Capture the cell that displays the provided text and extract its [X, Y] central coordinate. 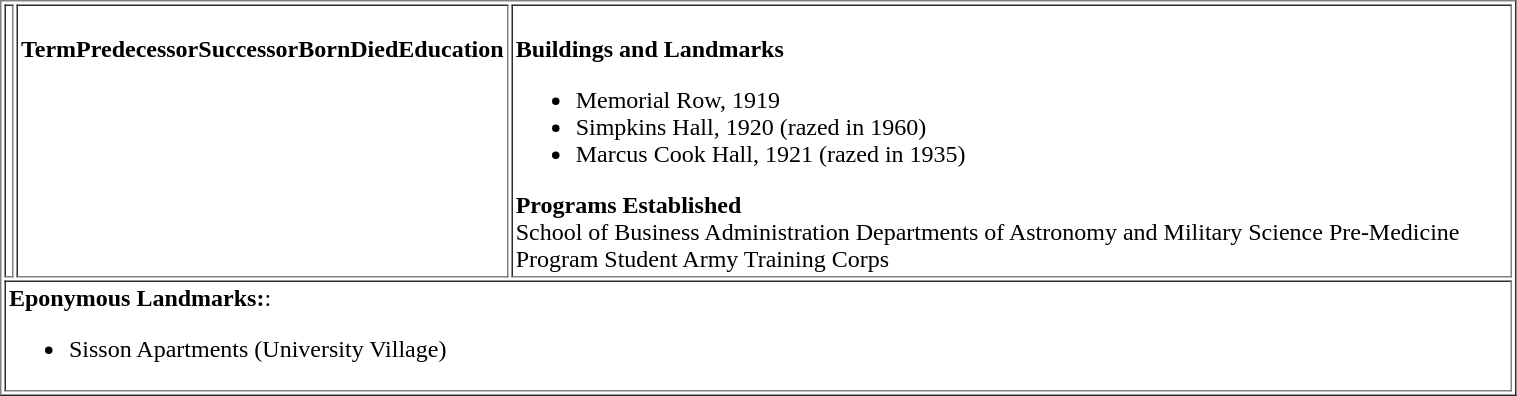
TermPredecessorSuccessorBornDiedEducation [262, 140]
Eponymous Landmarks::Sisson Apartments (University Village) [758, 336]
